Identify which cell holds the provided text, then report its [x, y] central coordinate. 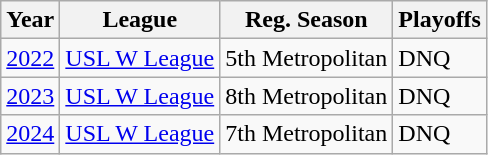
Reg. Season [306, 20]
League [140, 20]
2022 [30, 58]
5th Metropolitan [306, 58]
8th Metropolitan [306, 96]
2024 [30, 134]
7th Metropolitan [306, 134]
2023 [30, 96]
Playoffs [440, 20]
Year [30, 20]
